Capture the cell that displays the provided text and extract its [x, y] central coordinate. 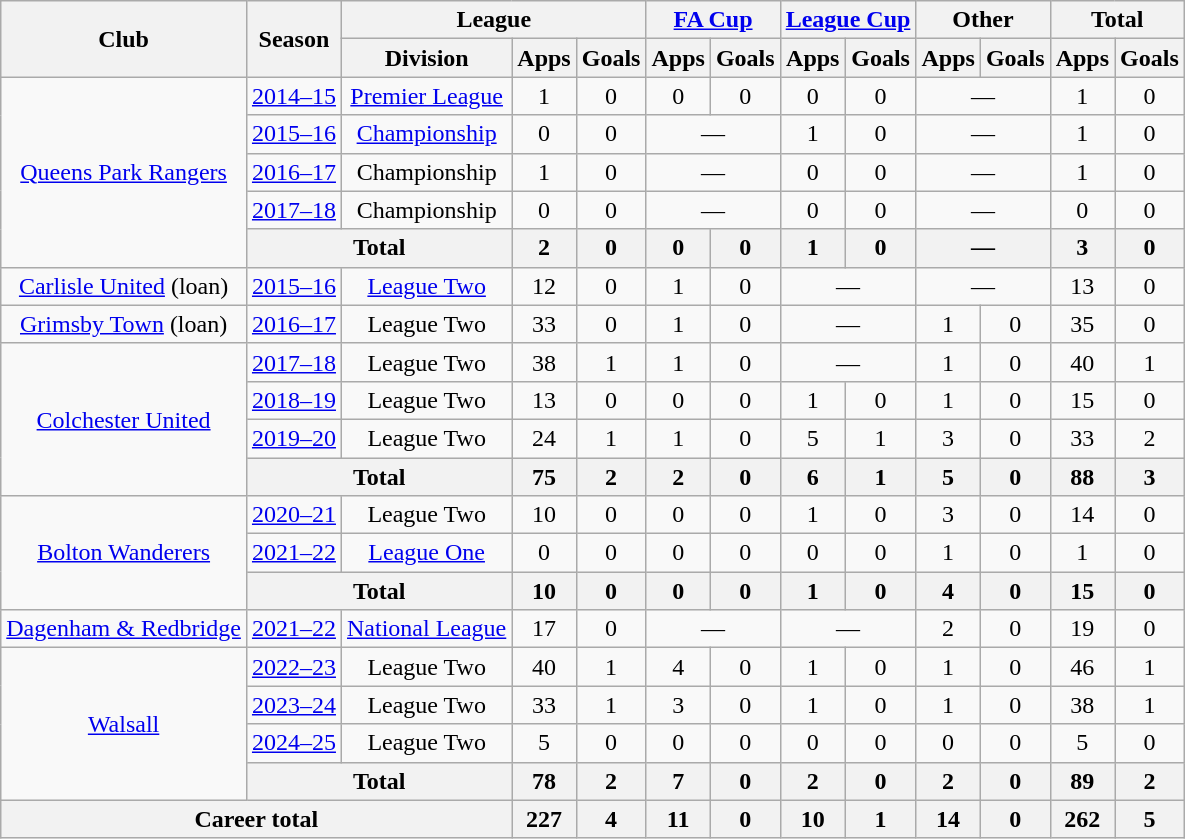
19 [1082, 629]
Other [983, 20]
Division [426, 58]
75 [544, 477]
Career total [256, 819]
League Cup [848, 20]
Dagenham & Redbridge [124, 629]
2018–19 [294, 400]
2022–23 [294, 667]
2020–21 [294, 515]
Premier League [426, 96]
78 [544, 781]
FA Cup [713, 20]
24 [544, 438]
227 [544, 819]
Bolton Wanderers [124, 553]
Walsall [124, 724]
League [493, 20]
National League [426, 629]
35 [1082, 324]
Colchester United [124, 419]
12 [544, 286]
Queens Park Rangers [124, 172]
Carlisle United (loan) [124, 286]
2024–25 [294, 743]
6 [812, 477]
17 [544, 629]
2014–15 [294, 96]
11 [678, 819]
7 [678, 781]
2023–24 [294, 705]
89 [1082, 781]
46 [1082, 667]
League One [426, 553]
2019–20 [294, 438]
88 [1082, 477]
262 [1082, 819]
Season [294, 39]
Club [124, 39]
Grimsby Town (loan) [124, 324]
